Extract the [X, Y] coordinate from the center of the cell holding the provided text.  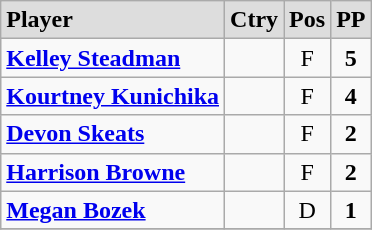
Devon Skeats [113, 134]
Megan Bozek [113, 210]
PP [351, 20]
D [308, 210]
Player [113, 20]
Pos [308, 20]
Kelley Steadman [113, 58]
Kourtney Kunichika [113, 96]
Harrison Browne [113, 172]
4 [351, 96]
1 [351, 210]
Ctry [254, 20]
5 [351, 58]
